Output the [x, y] coordinate of the center of the cell containing the given text.  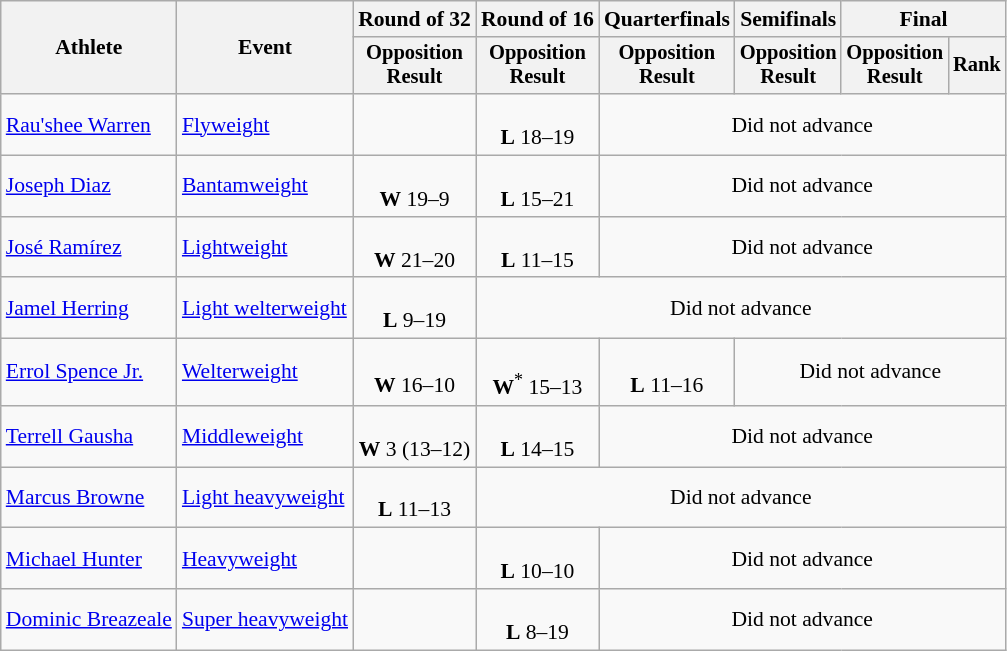
W 3 (13–12) [414, 436]
Super heavyweight [265, 620]
Heavyweight [265, 558]
L 10–10 [538, 558]
W 16–10 [414, 372]
José Ramírez [89, 248]
Jamel Herring [89, 308]
Bantamweight [265, 186]
L 11–16 [667, 372]
L 15–21 [538, 186]
Final [923, 19]
Middleweight [265, 436]
Round of 32 [414, 19]
Welterweight [265, 372]
Athlete [89, 48]
Terrell Gausha [89, 436]
Lightweight [265, 248]
L 11–13 [414, 498]
W* 15–13 [538, 372]
Semifinals [788, 19]
Round of 16 [538, 19]
Dominic Breazeale [89, 620]
Marcus Browne [89, 498]
L 11–15 [538, 248]
L 14–15 [538, 436]
Event [265, 48]
Rank [977, 66]
W 21–20 [414, 248]
L 18–19 [538, 124]
W 19–9 [414, 186]
Joseph Diaz [89, 186]
Flyweight [265, 124]
Errol Spence Jr. [89, 372]
Light heavyweight [265, 498]
Rau'shee Warren [89, 124]
L 9–19 [414, 308]
Light welterweight [265, 308]
L 8–19 [538, 620]
Quarterfinals [667, 19]
Michael Hunter [89, 558]
